Identify which cell holds the provided text, then report its [X, Y] central coordinate. 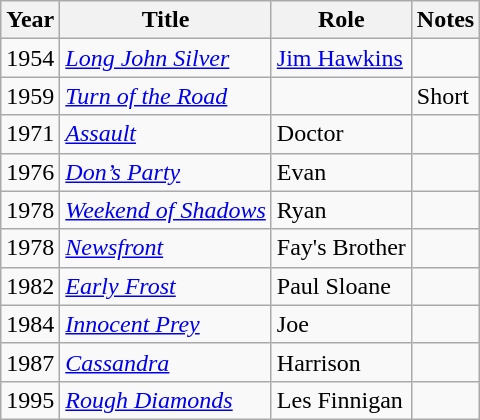
Cassandra [166, 362]
Newsfront [166, 248]
Paul Sloane [341, 286]
Early Frost [166, 286]
Notes [445, 20]
Doctor [341, 134]
1984 [30, 324]
Don’s Party [166, 172]
Role [341, 20]
1995 [30, 400]
Weekend of Shadows [166, 210]
Jim Hawkins [341, 58]
Rough Diamonds [166, 400]
Long John Silver [166, 58]
Harrison [341, 362]
Ryan [341, 210]
Evan [341, 172]
Year [30, 20]
1971 [30, 134]
Assault [166, 134]
Turn of the Road [166, 96]
Les Finnigan [341, 400]
Innocent Prey [166, 324]
Title [166, 20]
1987 [30, 362]
1982 [30, 286]
Short [445, 96]
1959 [30, 96]
1976 [30, 172]
Joe [341, 324]
1954 [30, 58]
Fay's Brother [341, 248]
